Return the (X, Y) coordinate for the center point of the cell that contains the specified text.  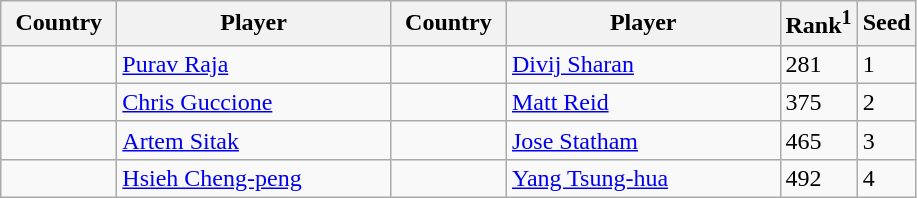
281 (818, 64)
3 (886, 140)
1 (886, 64)
Matt Reid (643, 102)
492 (818, 178)
Yang Tsung-hua (643, 178)
Jose Statham (643, 140)
Purav Raja (254, 64)
465 (818, 140)
2 (886, 102)
Rank1 (818, 24)
Hsieh Cheng-peng (254, 178)
Chris Guccione (254, 102)
375 (818, 102)
Seed (886, 24)
4 (886, 178)
Artem Sitak (254, 140)
Divij Sharan (643, 64)
